Return (x, y) of the center of cell containing provided text 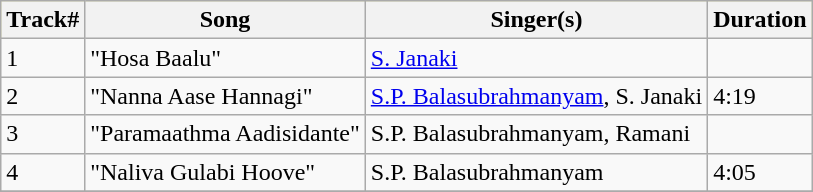
S.P. Balasubrahmanyam, S. Janaki (536, 96)
Track# (43, 20)
S.P. Balasubrahmanyam (536, 172)
4:05 (760, 172)
1 (43, 58)
3 (43, 134)
"Paramaathma Aadisidante" (226, 134)
S. Janaki (536, 58)
"Hosa Baalu" (226, 58)
S.P. Balasubrahmanyam, Ramani (536, 134)
"Naliva Gulabi Hoove" (226, 172)
"Nanna Aase Hannagi" (226, 96)
Duration (760, 20)
4 (43, 172)
Song (226, 20)
2 (43, 96)
4:19 (760, 96)
Singer(s) (536, 20)
